Scan for the cell matching the given text and deliver its (X, Y) coordinate at center. 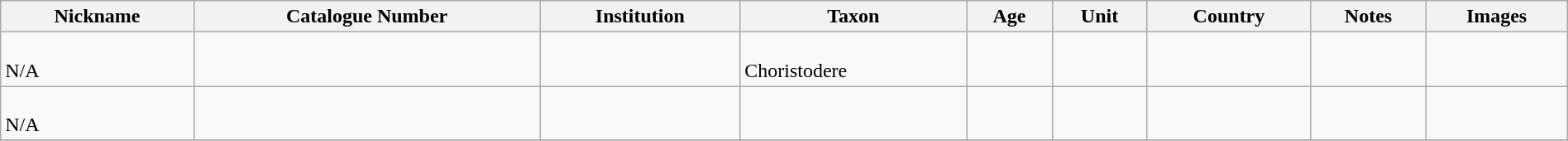
Notes (1368, 17)
Age (1010, 17)
Institution (640, 17)
Catalogue Number (367, 17)
Taxon (853, 17)
Images (1497, 17)
Choristodere (853, 60)
Country (1229, 17)
Unit (1099, 17)
Nickname (98, 17)
